Identify which cell holds the provided text, then report its [X, Y] central coordinate. 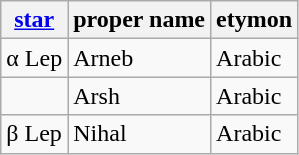
Nihal [140, 134]
Arsh [140, 96]
etymon [254, 20]
α Lep [34, 58]
β Lep [34, 134]
proper name [140, 20]
Arneb [140, 58]
star [34, 20]
